Determine the [X, Y] coordinate at the center of the cell enclosing the given text.  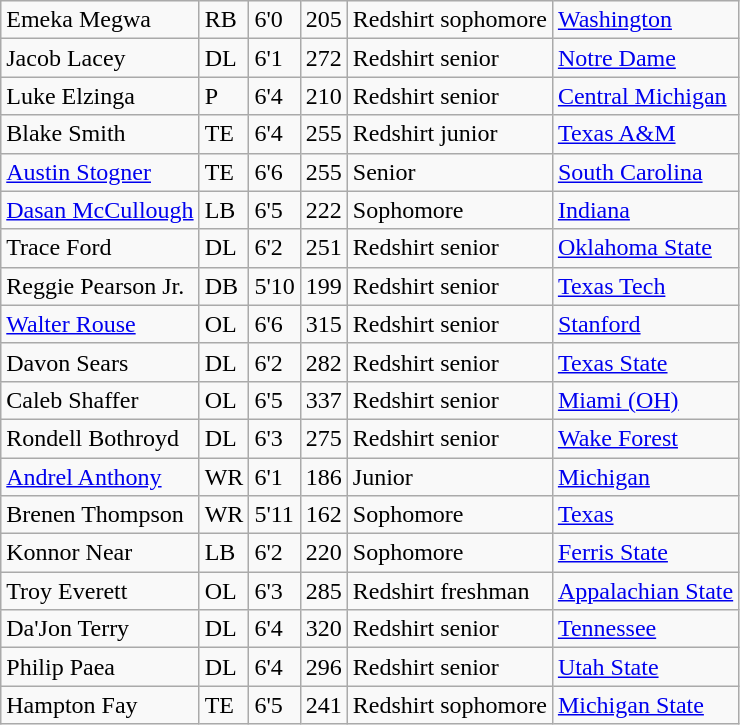
220 [324, 553]
6'0 [274, 20]
315 [324, 324]
272 [324, 58]
5'10 [274, 286]
275 [324, 438]
251 [324, 248]
222 [324, 210]
Brenen Thompson [100, 515]
320 [324, 629]
Miami (OH) [645, 400]
Walter Rouse [100, 324]
Trace Ford [100, 248]
Junior [450, 477]
Oklahoma State [645, 248]
Utah State [645, 667]
Andrel Anthony [100, 477]
Dasan McCullough [100, 210]
Davon Sears [100, 362]
Michigan [645, 477]
Troy Everett [100, 591]
Ferris State [645, 553]
Redshirt junior [450, 134]
Stanford [645, 324]
RB [224, 20]
Michigan State [645, 705]
282 [324, 362]
Hampton Fay [100, 705]
South Carolina [645, 172]
Notre Dame [645, 58]
Austin Stogner [100, 172]
Blake Smith [100, 134]
Appalachian State [645, 591]
Central Michigan [645, 96]
Texas State [645, 362]
Texas [645, 515]
Washington [645, 20]
Tennessee [645, 629]
241 [324, 705]
Indiana [645, 210]
205 [324, 20]
Rondell Bothroyd [100, 438]
DB [224, 286]
Texas Tech [645, 286]
Konnor Near [100, 553]
285 [324, 591]
Emeka Megwa [100, 20]
186 [324, 477]
Caleb Shaffer [100, 400]
162 [324, 515]
Redshirt freshman [450, 591]
Da'Jon Terry [100, 629]
Philip Paea [100, 667]
Luke Elzinga [100, 96]
Senior [450, 172]
Jacob Lacey [100, 58]
Reggie Pearson Jr. [100, 286]
337 [324, 400]
210 [324, 96]
5'11 [274, 515]
P [224, 96]
Wake Forest [645, 438]
Texas A&M [645, 134]
199 [324, 286]
296 [324, 667]
